Pinpoint the cell where the given text exists, returning its [X, Y] midpoint coordinate. 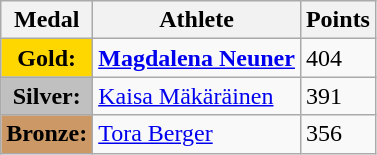
Tora Berger [197, 134]
404 [338, 58]
Bronze: [47, 134]
Kaisa Mäkäräinen [197, 96]
356 [338, 134]
Magdalena Neuner [197, 58]
Medal [47, 20]
Gold: [47, 58]
Points [338, 20]
Athlete [197, 20]
391 [338, 96]
Silver: [47, 96]
